Determine the (x, y) coordinate at the center of the cell enclosing the given text.  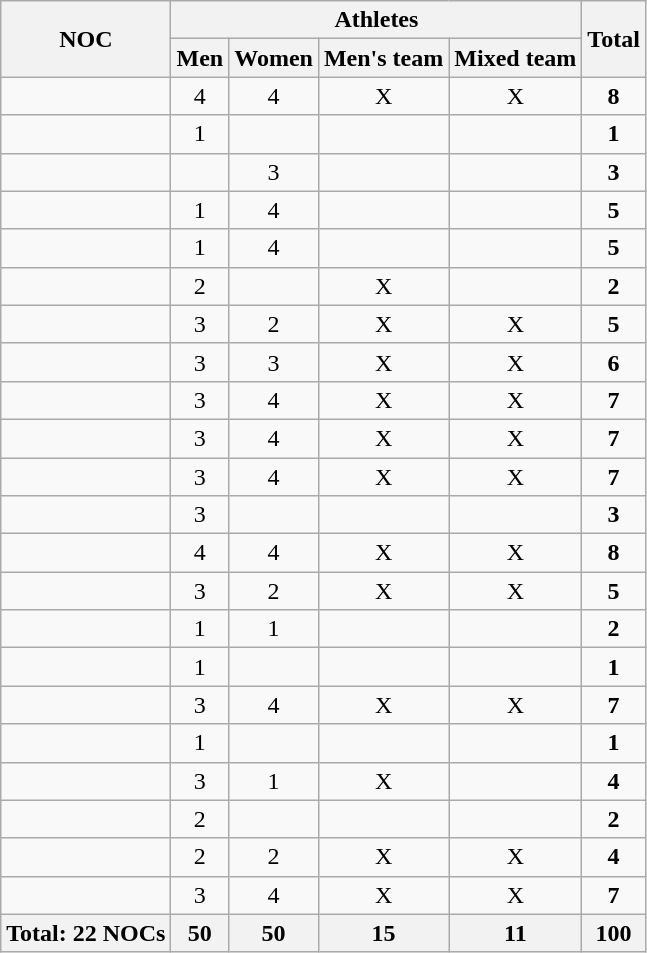
15 (383, 933)
Women (274, 58)
Total: 22 NOCs (86, 933)
Total (614, 39)
11 (516, 933)
100 (614, 933)
NOC (86, 39)
Athletes (376, 20)
Men (200, 58)
6 (614, 362)
Mixed team (516, 58)
Men's team (383, 58)
